Pinpoint the cell where the given text exists, returning its [x, y] midpoint coordinate. 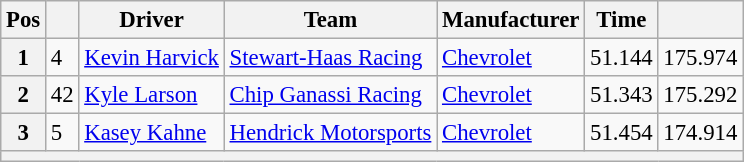
3 [24, 133]
Pos [24, 20]
5 [62, 133]
Chip Ganassi Racing [330, 95]
Kasey Kahne [152, 133]
175.974 [700, 58]
Kyle Larson [152, 95]
Team [330, 20]
1 [24, 58]
Stewart-Haas Racing [330, 58]
42 [62, 95]
174.914 [700, 133]
51.343 [622, 95]
51.144 [622, 58]
Kevin Harvick [152, 58]
175.292 [700, 95]
Time [622, 20]
Hendrick Motorsports [330, 133]
2 [24, 95]
Driver [152, 20]
51.454 [622, 133]
Manufacturer [511, 20]
4 [62, 58]
